Pinpoint the cell where the given text exists, returning its [x, y] midpoint coordinate. 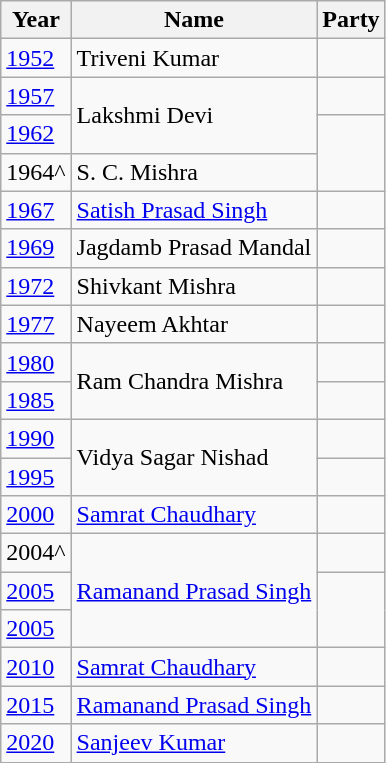
2004^ [36, 553]
1995 [36, 477]
Triveni Kumar [194, 58]
Nayeem Akhtar [194, 324]
Vidya Sagar Nishad [194, 457]
1952 [36, 58]
Ram Chandra Mishra [194, 381]
1985 [36, 400]
2020 [36, 743]
Party [351, 20]
2010 [36, 667]
2000 [36, 515]
1990 [36, 438]
1977 [36, 324]
Lakshmi Devi [194, 115]
Shivkant Mishra [194, 286]
1972 [36, 286]
1969 [36, 248]
Jagdamb Prasad Mandal [194, 248]
S. C. Mishra [194, 172]
Name [194, 20]
1967 [36, 210]
Year [36, 20]
2015 [36, 705]
1957 [36, 96]
1962 [36, 134]
1964^ [36, 172]
1980 [36, 362]
Satish Prasad Singh [194, 210]
Sanjeev Kumar [194, 743]
